From the cell containing the given text, extract its center point as [X, Y] coordinate. 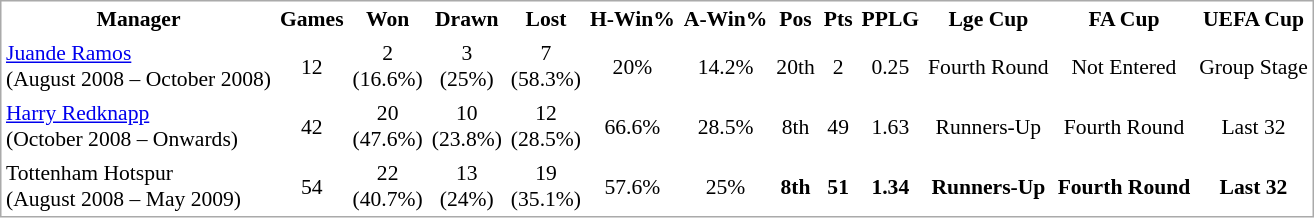
20th [796, 66]
13 (24%) [466, 186]
2 (16.6%) [388, 66]
Pts [838, 19]
1.34 [890, 186]
20% [633, 66]
UEFA Cup [1254, 19]
Lost [546, 19]
Manager [139, 19]
Games [312, 19]
Juande Ramos (August 2008 – October 2008) [139, 66]
19 (35.1%) [546, 186]
1.63 [890, 126]
42 [312, 126]
49 [838, 126]
PPLG [890, 19]
20 (47.6%) [388, 126]
Drawn [466, 19]
Won [388, 19]
10 (23.8%) [466, 126]
66.6% [633, 126]
3 (25%) [466, 66]
57.6% [633, 186]
14.2% [726, 66]
7 (58.3%) [546, 66]
Pos [796, 19]
A-Win% [726, 19]
0.25 [890, 66]
Lge Cup [989, 19]
Group Stage [1254, 66]
Tottenham Hotspur (August 2008 – May 2009) [139, 186]
22 (40.7%) [388, 186]
28.5% [726, 126]
Not Entered [1124, 66]
H-Win% [633, 19]
51 [838, 186]
12 (28.5%) [546, 126]
2 [838, 66]
25% [726, 186]
54 [312, 186]
Harry Redknapp (October 2008 – Onwards) [139, 126]
FA Cup [1124, 19]
12 [312, 66]
